Detect which cell encompasses the target text, then output its (x, y) center coordinate. 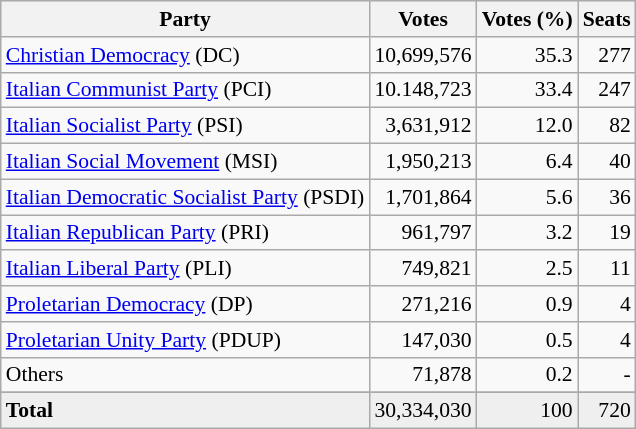
Total (186, 411)
12.0 (528, 126)
2.5 (528, 269)
71,878 (422, 375)
100 (528, 411)
Party (186, 19)
0.5 (528, 340)
Others (186, 375)
3.2 (528, 233)
19 (607, 233)
Votes (%) (528, 19)
5.6 (528, 197)
0.9 (528, 304)
147,030 (422, 340)
30,334,030 (422, 411)
Votes (422, 19)
Proletarian Unity Party (PDUP) (186, 340)
10.148,723 (422, 90)
35.3 (528, 55)
10,699,576 (422, 55)
Italian Liberal Party (PLI) (186, 269)
Italian Democratic Socialist Party (PSDI) (186, 197)
40 (607, 162)
33.4 (528, 90)
6.4 (528, 162)
247 (607, 90)
271,216 (422, 304)
Seats (607, 19)
11 (607, 269)
720 (607, 411)
- (607, 375)
1,950,213 (422, 162)
82 (607, 126)
Proletarian Democracy (DP) (186, 304)
Italian Socialist Party (PSI) (186, 126)
277 (607, 55)
36 (607, 197)
Italian Communist Party (PCI) (186, 90)
961,797 (422, 233)
Italian Republican Party (PRI) (186, 233)
1,701,864 (422, 197)
Christian Democracy (DC) (186, 55)
0.2 (528, 375)
3,631,912 (422, 126)
Italian Social Movement (MSI) (186, 162)
749,821 (422, 269)
